Capture the cell that displays the provided text and extract its [x, y] central coordinate. 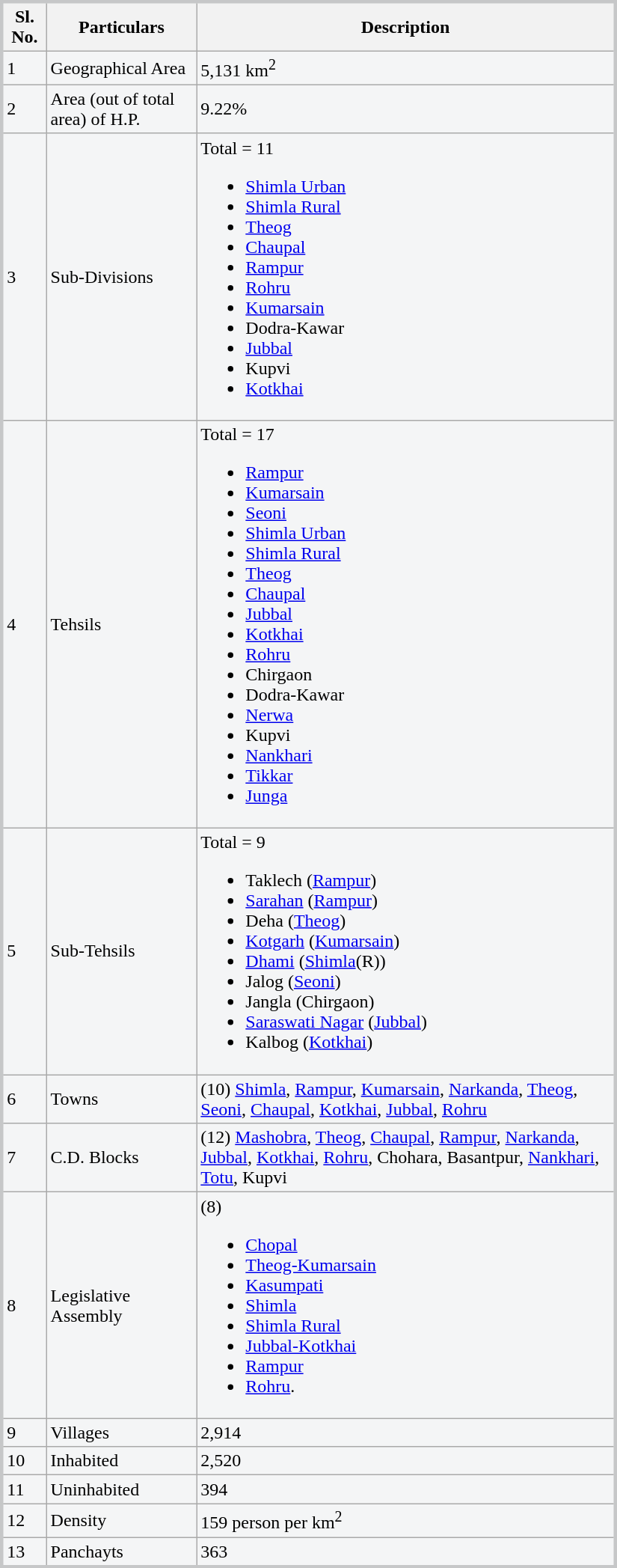
2,520 [406, 1461]
Towns [121, 1099]
9 [24, 1433]
Sl. No. [24, 27]
Total = 17RampurKumarsainSeoniShimla UrbanShimla RuralTheogChaupalJubbalKotkhaiRohruChirgaonDodra-KawarNerwaKupviNankhariTikkarJunga [406, 624]
13 [24, 1552]
Particulars [121, 27]
159 person per km2 [406, 1521]
12 [24, 1521]
Inhabited [121, 1461]
Density [121, 1521]
Sub-Tehsils [121, 952]
Area (out of total area) of H.P. [121, 109]
7 [24, 1158]
2,914 [406, 1433]
9.22% [406, 109]
Total = 11Shimla UrbanShimla RuralTheogChaupalRampurRohruKumarsainDodra-KawarJubbalKupviKotkhai [406, 277]
363 [406, 1552]
Description [406, 27]
Geographical Area [121, 69]
Tehsils [121, 624]
C.D. Blocks [121, 1158]
1 [24, 69]
6 [24, 1099]
Sub-Divisions [121, 277]
10 [24, 1461]
3 [24, 277]
(12) Mashobra, Theog, Chaupal, Rampur, Narkanda, Jubbal, Kotkhai, Rohru, Chohara, Basantpur, Nankhari, Totu, Kupvi [406, 1158]
(8)Chopal Theog-KumarsainKasumpatiShimlaShimla RuralJubbal-KotkhaiRampur Rohru. [406, 1305]
Villages [121, 1433]
8 [24, 1305]
4 [24, 624]
Uninhabited [121, 1489]
11 [24, 1489]
394 [406, 1489]
(10) Shimla, Rampur, Kumarsain, Narkanda, Theog, Seoni, Chaupal, Kotkhai, Jubbal, Rohru [406, 1099]
Legislative Assembly [121, 1305]
5,131 km2 [406, 69]
Panchayts [121, 1552]
2 [24, 109]
5 [24, 952]
